Detect which cell encompasses the target text, then output its [X, Y] center coordinate. 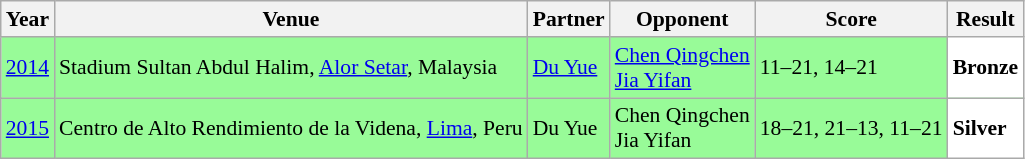
Opponent [682, 19]
Partner [569, 19]
Silver [986, 128]
Bronze [986, 68]
Stadium Sultan Abdul Halim, Alor Setar, Malaysia [291, 68]
Year [28, 19]
Centro de Alto Rendimiento de la Videna, Lima, Peru [291, 128]
Score [852, 19]
2015 [28, 128]
Venue [291, 19]
2014 [28, 68]
11–21, 14–21 [852, 68]
Result [986, 19]
18–21, 21–13, 11–21 [852, 128]
